Capture the cell that displays the provided text and extract its (x, y) central coordinate. 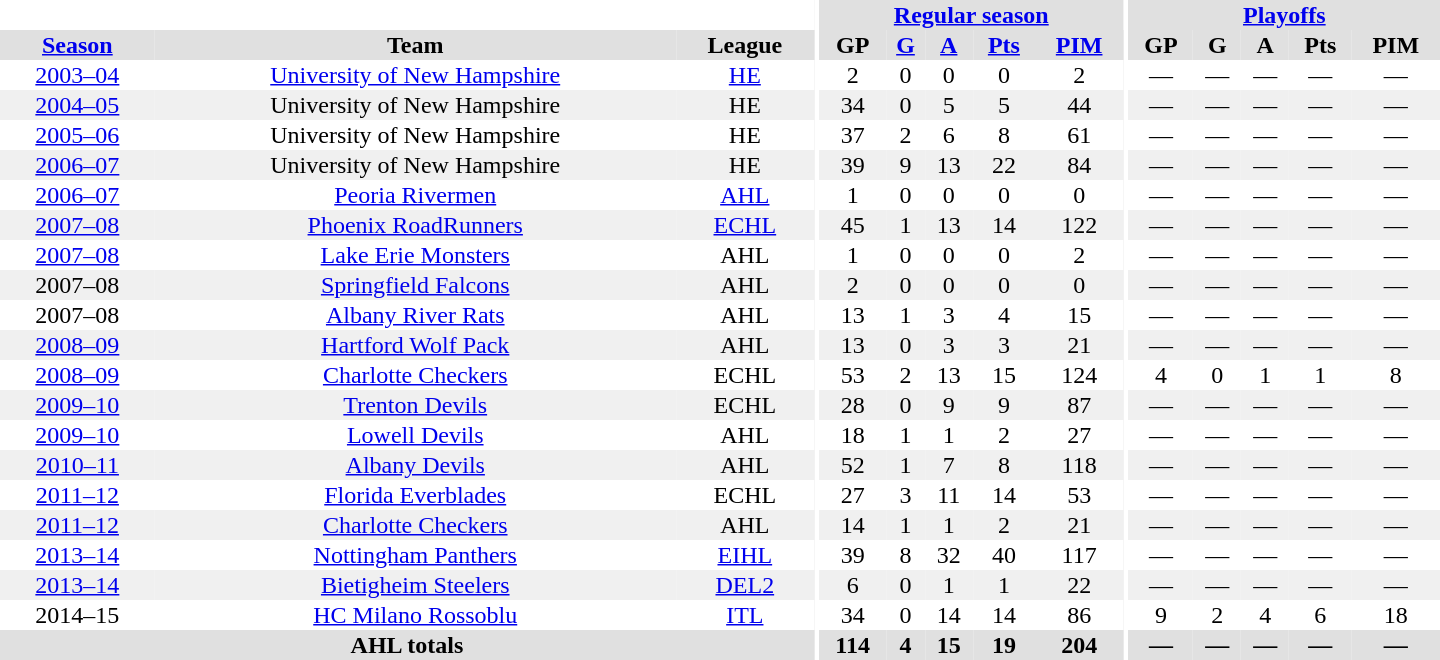
HC Milano Rossoblu (416, 615)
Trenton Devils (416, 405)
2003–04 (78, 75)
7 (949, 465)
2010–11 (78, 465)
Albany River Rats (416, 315)
2005–06 (78, 135)
2014–15 (78, 615)
AHL totals (407, 645)
Lowell Devils (416, 435)
Season (78, 45)
Team (416, 45)
DEL2 (745, 585)
Florida Everblades (416, 495)
28 (852, 405)
86 (1079, 615)
Hartford Wolf Pack (416, 345)
87 (1079, 405)
Springfield Falcons (416, 285)
122 (1079, 225)
Regular season (971, 15)
117 (1079, 555)
40 (1004, 555)
Phoenix RoadRunners (416, 225)
ITL (745, 615)
45 (852, 225)
61 (1079, 135)
204 (1079, 645)
11 (949, 495)
Bietigheim Steelers (416, 585)
EIHL (745, 555)
19 (1004, 645)
84 (1079, 165)
44 (1079, 105)
Peoria Rivermen (416, 195)
League (745, 45)
124 (1079, 375)
2004–05 (78, 105)
Albany Devils (416, 465)
118 (1079, 465)
32 (949, 555)
37 (852, 135)
Nottingham Panthers (416, 555)
114 (852, 645)
52 (852, 465)
Playoffs (1284, 15)
Lake Erie Monsters (416, 255)
